Return (X, Y) of the center of cell containing provided text 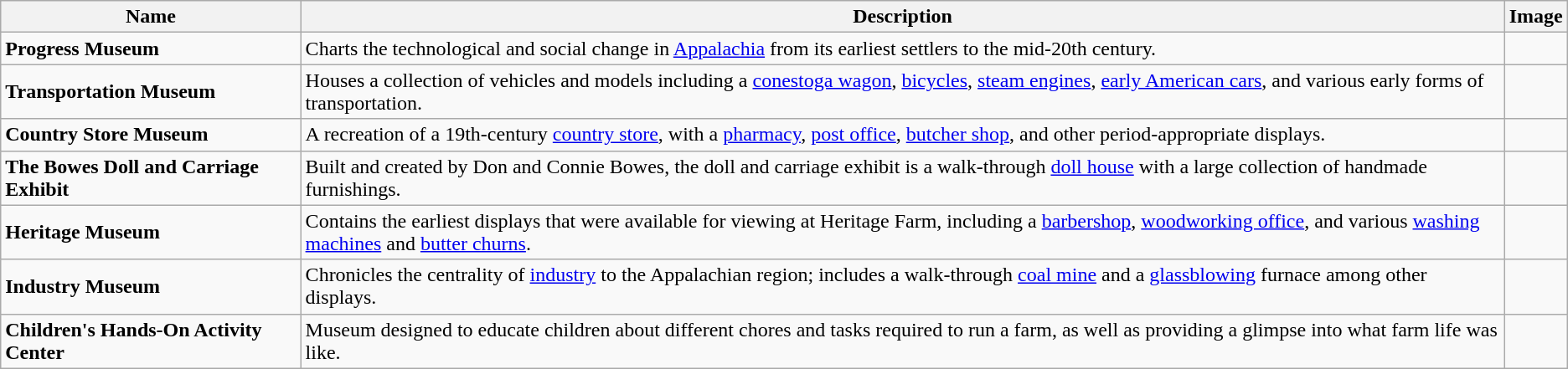
Transportation Museum (151, 92)
Charts the technological and social change in Appalachia from its earliest settlers to the mid-20th century. (903, 49)
Chronicles the centrality of industry to the Appalachian region; includes a walk-through coal mine and a glassblowing furnace among other displays. (903, 286)
Description (903, 17)
Country Store Museum (151, 135)
Image (1536, 17)
The Bowes Doll and Carriage Exhibit (151, 177)
Industry Museum (151, 286)
Children's Hands-On Activity Center (151, 341)
A recreation of a 19th-century country store, with a pharmacy, post office, butcher shop, and other period-appropriate displays. (903, 135)
Name (151, 17)
Heritage Museum (151, 233)
Progress Museum (151, 49)
